Identify which cell holds the provided text, then report its (x, y) central coordinate. 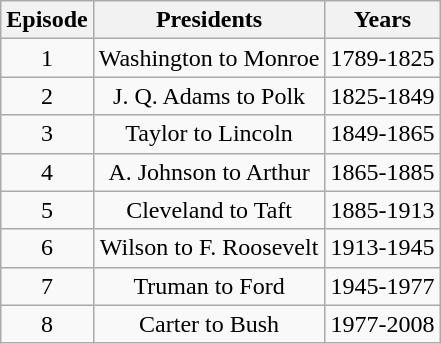
3 (47, 134)
Cleveland to Taft (209, 210)
Years (382, 20)
Wilson to F. Roosevelt (209, 248)
8 (47, 324)
1945-1977 (382, 286)
2 (47, 96)
4 (47, 172)
6 (47, 248)
1885-1913 (382, 210)
Truman to Ford (209, 286)
5 (47, 210)
A. Johnson to Arthur (209, 172)
7 (47, 286)
Taylor to Lincoln (209, 134)
1865-1885 (382, 172)
Presidents (209, 20)
1977-2008 (382, 324)
1913-1945 (382, 248)
Carter to Bush (209, 324)
Episode (47, 20)
J. Q. Adams to Polk (209, 96)
1 (47, 58)
1849-1865 (382, 134)
1825-1849 (382, 96)
1789-1825 (382, 58)
Washington to Monroe (209, 58)
